Extract the [x, y] coordinate from the center of the cell holding the provided text.  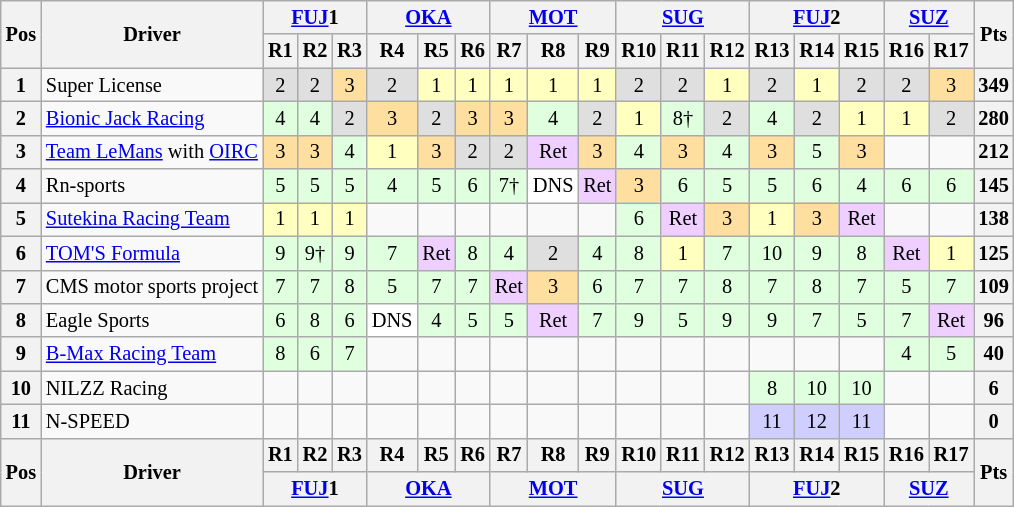
40 [994, 354]
Super License [152, 85]
8† [683, 118]
TOM'S Formula [152, 253]
N-SPEED [152, 421]
Bionic Jack Racing [152, 118]
Eagle Sports [152, 320]
9† [316, 253]
Rn-sports [152, 186]
B-Max Racing Team [152, 354]
125 [994, 253]
109 [994, 287]
138 [994, 219]
212 [994, 152]
7† [509, 186]
NILZZ Racing [152, 388]
Sutekina Racing Team [152, 219]
0 [994, 421]
349 [994, 85]
96 [994, 320]
280 [994, 118]
Team LeMans with OIRC [152, 152]
145 [994, 186]
CMS motor sports project [152, 287]
12 [816, 421]
